Locate the cell with the specified text and output its [x, y] center coordinate. 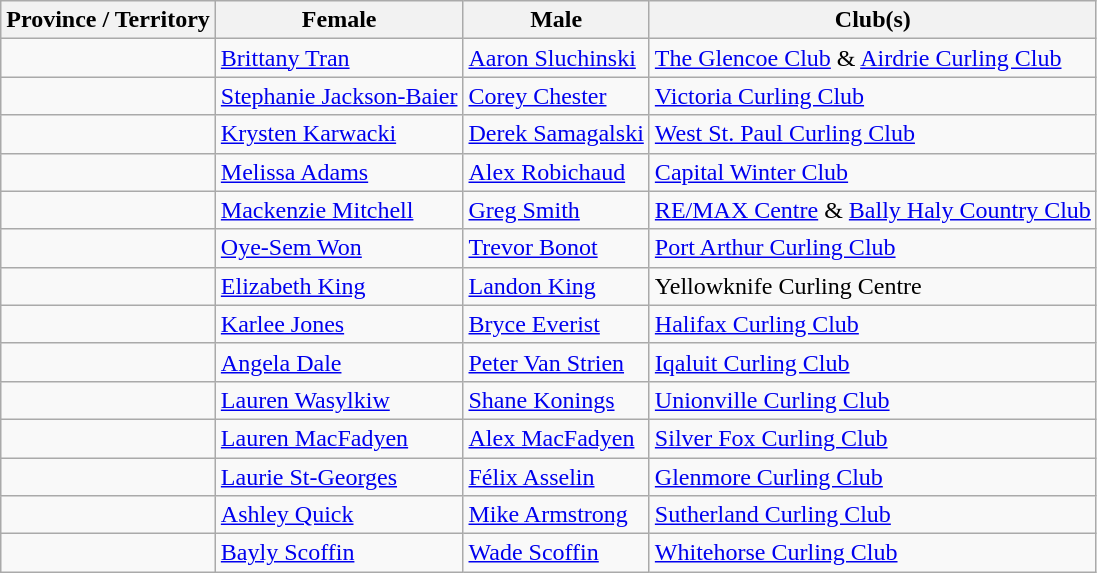
Shane Konings [556, 400]
Sutherland Curling Club [872, 515]
Port Arthur Curling Club [872, 248]
Alex MacFadyen [556, 438]
Victoria Curling Club [872, 96]
West St. Paul Curling Club [872, 134]
Peter Van Strien [556, 362]
Laurie St-Georges [339, 477]
Wade Scoffin [556, 553]
Melissa Adams [339, 172]
Lauren Wasylkiw [339, 400]
Bryce Everist [556, 324]
Landon King [556, 286]
Stephanie Jackson-Baier [339, 96]
Silver Fox Curling Club [872, 438]
Karlee Jones [339, 324]
Bayly Scoffin [339, 553]
Unionville Curling Club [872, 400]
Lauren MacFadyen [339, 438]
Aaron Sluchinski [556, 58]
Halifax Curling Club [872, 324]
Félix Asselin [556, 477]
Female [339, 20]
Male [556, 20]
Ashley Quick [339, 515]
Brittany Tran [339, 58]
Trevor Bonot [556, 248]
Capital Winter Club [872, 172]
Iqaluit Curling Club [872, 362]
Mike Armstrong [556, 515]
Glenmore Curling Club [872, 477]
Whitehorse Curling Club [872, 553]
Mackenzie Mitchell [339, 210]
The Glencoe Club & Airdrie Curling Club [872, 58]
Yellowknife Curling Centre [872, 286]
Corey Chester [556, 96]
Oye-Sem Won [339, 248]
Elizabeth King [339, 286]
Greg Smith [556, 210]
Derek Samagalski [556, 134]
Alex Robichaud [556, 172]
Club(s) [872, 20]
Province / Territory [108, 20]
Krysten Karwacki [339, 134]
Angela Dale [339, 362]
RE/MAX Centre & Bally Haly Country Club [872, 210]
